Return [x, y] of the center of cell containing provided text 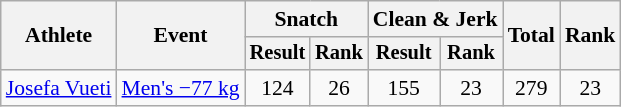
Men's −77 kg [181, 88]
279 [532, 88]
Total [532, 36]
Clean & Jerk [436, 19]
Josefa Vueti [59, 88]
155 [404, 88]
26 [339, 88]
Event [181, 36]
Athlete [59, 36]
124 [278, 88]
Snatch [306, 19]
